Output the (X, Y) coordinate of the center of the cell containing the given text.  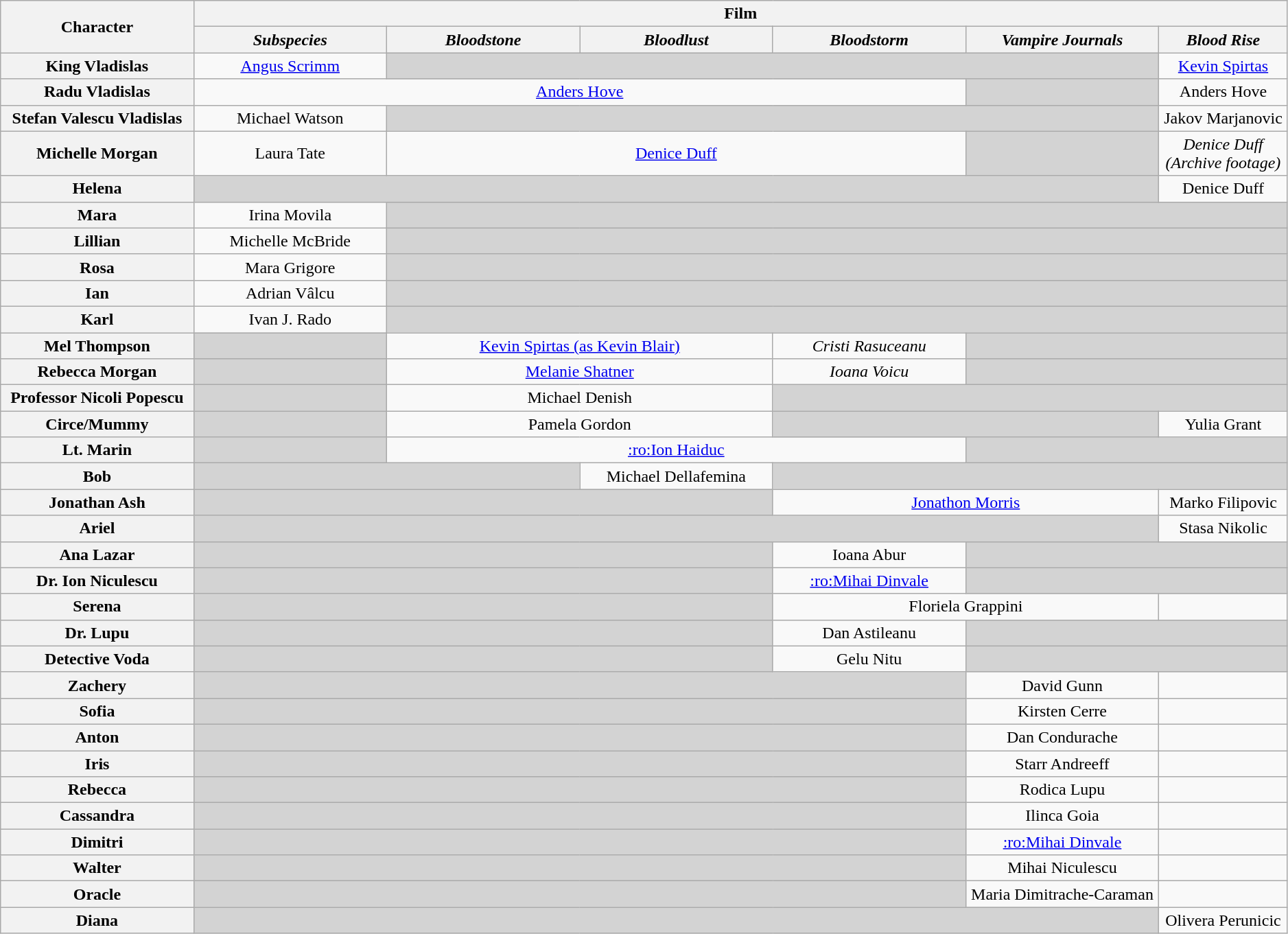
Kevin Spirtas (as Kevin Blair) (579, 345)
:ro:Ion Haiduc (676, 450)
Rosa (97, 267)
Ivan J. Rado (290, 319)
Subspecies (290, 40)
Lillian (97, 241)
Detective Voda (97, 659)
Dr. Ion Niculescu (97, 581)
Adrian Vâlcu (290, 293)
Michael Denish (579, 398)
Circe/Mummy (97, 424)
Michelle McBride (290, 241)
Kirsten Cerre (1062, 711)
Irina Movila (290, 215)
Bob (97, 476)
Sofia (97, 711)
Dan Astileanu (869, 633)
Gelu Nitu (869, 659)
Michelle Morgan (97, 154)
Jakov Marjanovic (1223, 118)
Helena (97, 189)
Mel Thompson (97, 345)
Mihai Niculescu (1062, 868)
Professor Nicoli Popescu (97, 398)
Starr Andreeff (1062, 764)
Dimitri (97, 842)
Ariel (97, 528)
Walter (97, 868)
Jonathon Morris (966, 502)
Mara (97, 215)
Radu Vladislas (97, 92)
Marko Filipovic (1223, 502)
Ilinca Goia (1062, 816)
Ana Lazar (97, 554)
Rebecca Morgan (97, 372)
David Gunn (1062, 685)
Melanie Shatner (579, 372)
Kevin Spirtas (1223, 66)
Rodica Lupu (1062, 790)
Olivera Perunicic (1223, 920)
Bloodstone (483, 40)
Floriela Grappini (966, 607)
Michael Watson (290, 118)
Film (740, 14)
Stasa Nikolic (1223, 528)
Michael Dellafemina (677, 476)
Laura Tate (290, 154)
Pamela Gordon (579, 424)
Cassandra (97, 816)
Diana (97, 920)
Oracle (97, 894)
Bloodlust (677, 40)
Ioana Voicu (869, 372)
Lt. Marin (97, 450)
Karl (97, 319)
Rebecca (97, 790)
King Vladislas (97, 66)
Vampire Journals (1062, 40)
Ioana Abur (869, 554)
Maria Dimitrache-Caraman (1062, 894)
Blood Rise (1223, 40)
Bloodstorm (869, 40)
Denice Duff (Archive footage) (1223, 154)
Ian (97, 293)
Stefan Valescu Vladislas (97, 118)
Cristi Rasuceanu (869, 345)
Yulia Grant (1223, 424)
Character (97, 27)
Mara Grigore (290, 267)
Anton (97, 737)
Angus Scrimm (290, 66)
Iris (97, 764)
Zachery (97, 685)
Jonathan Ash (97, 502)
Dan Condurache (1062, 737)
Serena (97, 607)
Dr. Lupu (97, 633)
